Locate the cell with the specified text and output its (X, Y) center coordinate. 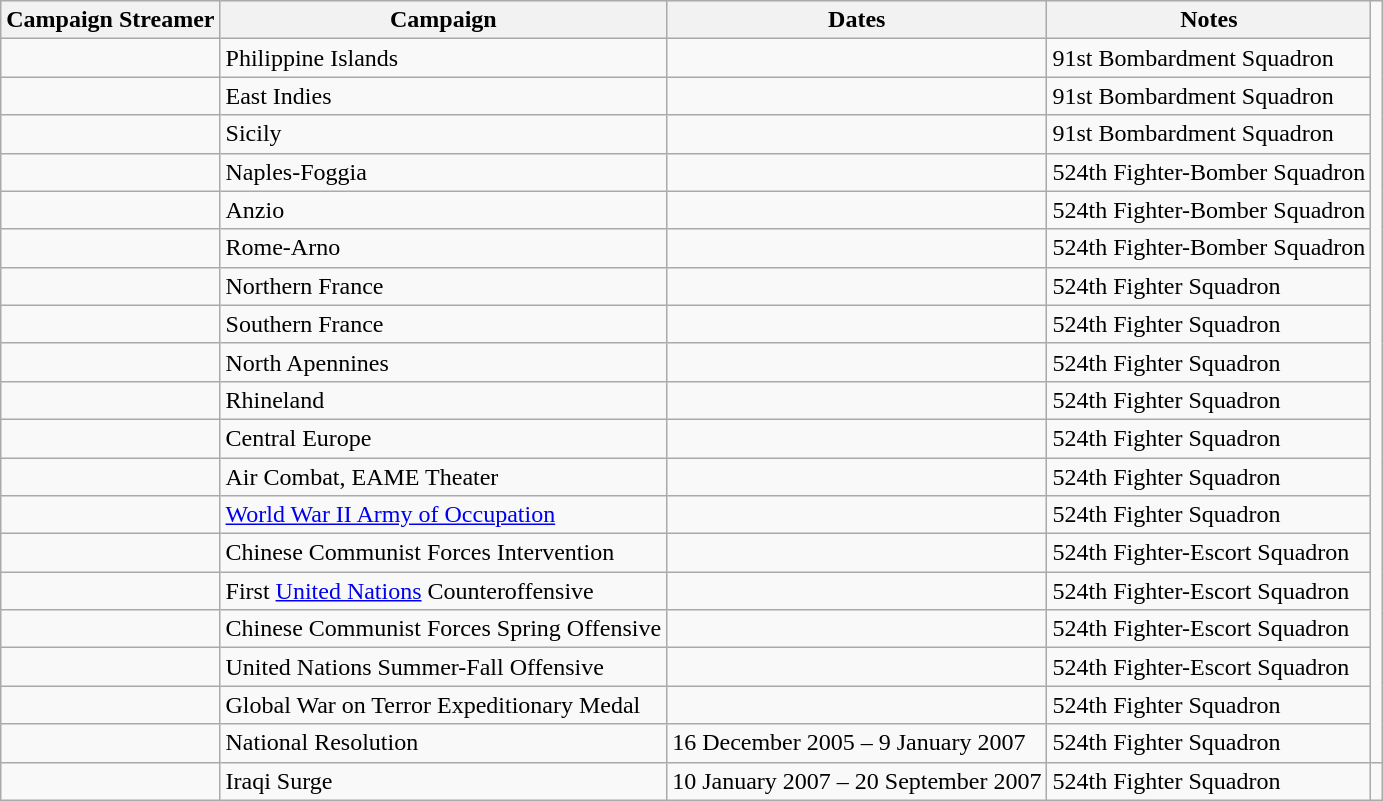
Campaign (444, 20)
Dates (857, 20)
10 January 2007 – 20 September 2007 (857, 781)
Philippine Islands (444, 58)
Air Combat, EAME Theater (444, 477)
Naples-Foggia (444, 172)
Global War on Terror Expeditionary Medal (444, 705)
Chinese Communist Forces Intervention (444, 553)
16 December 2005 – 9 January 2007 (857, 743)
Notes (1209, 20)
National Resolution (444, 743)
World War II Army of Occupation (444, 515)
East Indies (444, 96)
Southern France (444, 324)
Iraqi Surge (444, 781)
Anzio (444, 210)
North Apennines (444, 362)
Campaign Streamer (110, 20)
Northern France (444, 286)
United Nations Summer-Fall Offensive (444, 667)
Central Europe (444, 438)
Rhineland (444, 400)
Chinese Communist Forces Spring Offensive (444, 629)
Sicily (444, 134)
Rome-Arno (444, 248)
First United Nations Counteroffensive (444, 591)
